Determine the [x, y] coordinate at the center of the cell enclosing the given text.  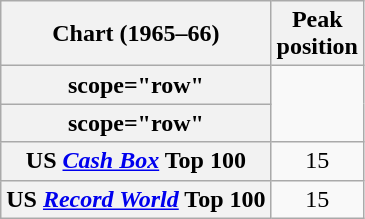
US Cash Box Top 100 [136, 161]
US Record World Top 100 [136, 199]
Peakposition [317, 34]
Chart (1965–66) [136, 34]
